Capture the cell that displays the provided text and extract its (X, Y) central coordinate. 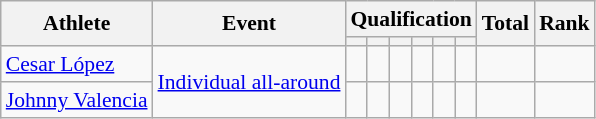
Rank (564, 24)
Cesar López (77, 64)
Qualification (412, 19)
Event (250, 24)
Individual all-around (250, 82)
Athlete (77, 24)
Johnny Valencia (77, 100)
Total (506, 24)
